Extract the [X, Y] coordinate from the center of the cell holding the provided text.  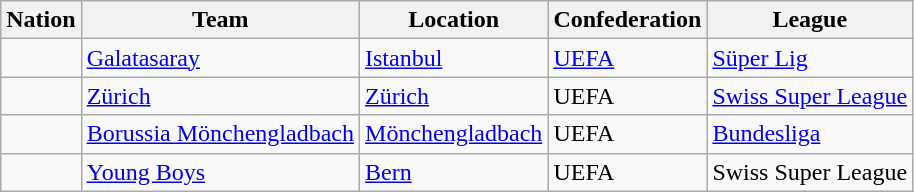
Confederation [628, 20]
Istanbul [454, 58]
Bundesliga [810, 134]
Süper Lig [810, 58]
League [810, 20]
Borussia Mönchengladbach [220, 134]
Galatasaray [220, 58]
Nation [41, 20]
Team [220, 20]
Mönchengladbach [454, 134]
Bern [454, 172]
Young Boys [220, 172]
Location [454, 20]
